Detect which cell encompasses the target text, then output its [X, Y] center coordinate. 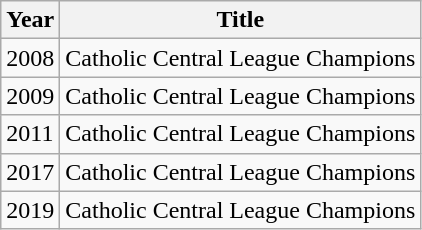
2008 [30, 58]
Year [30, 20]
Title [240, 20]
2011 [30, 134]
2019 [30, 210]
2009 [30, 96]
2017 [30, 172]
